Detect which cell encompasses the target text, then output its (x, y) center coordinate. 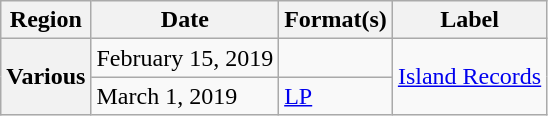
Island Records (469, 77)
Region (46, 20)
Various (46, 77)
Format(s) (336, 20)
March 1, 2019 (185, 96)
LP (336, 96)
Date (185, 20)
Label (469, 20)
February 15, 2019 (185, 58)
